Capture the cell that displays the provided text and extract its (X, Y) central coordinate. 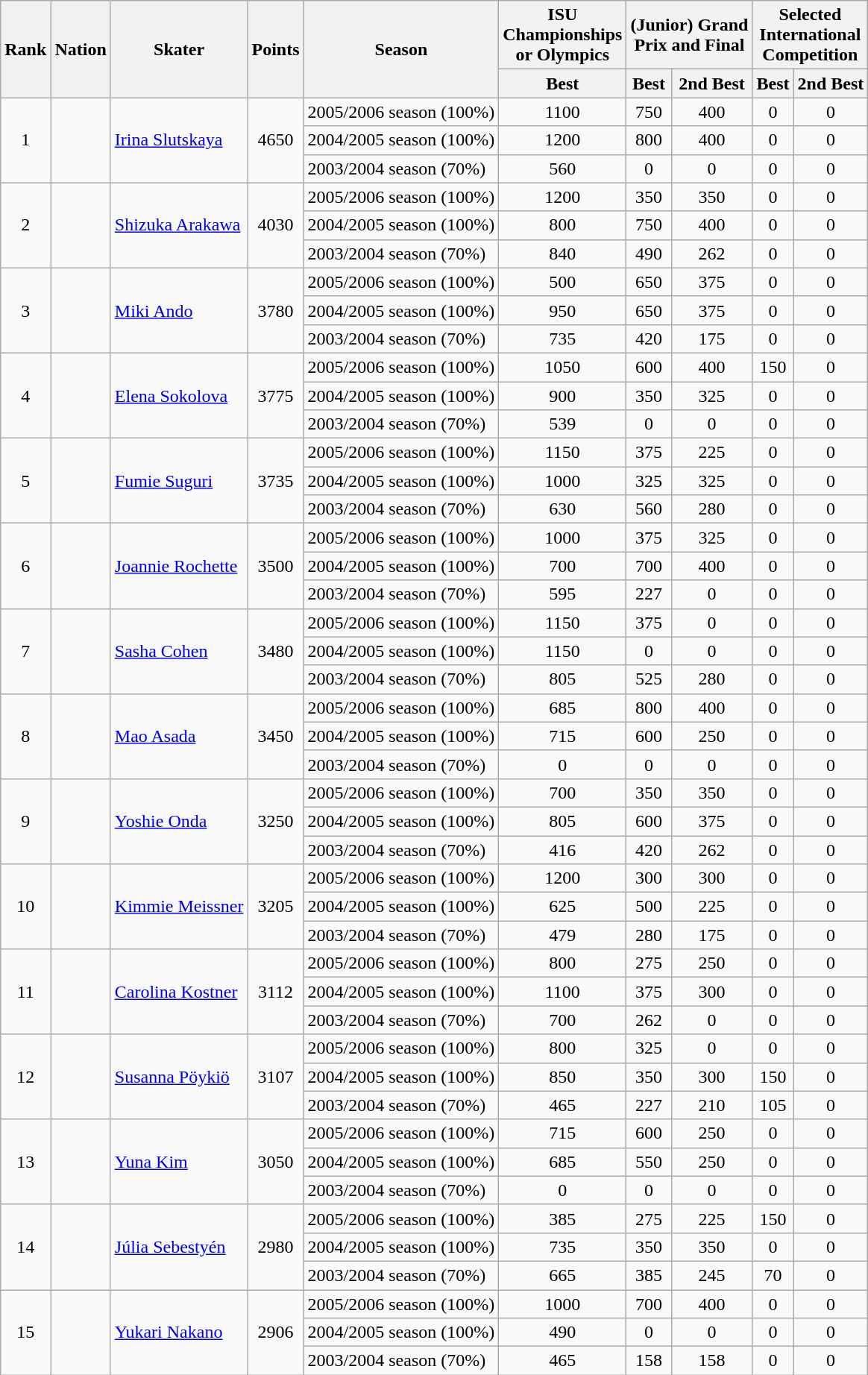
3735 (276, 481)
14 (25, 1247)
8 (25, 736)
840 (562, 254)
595 (562, 594)
3480 (276, 651)
15 (25, 1332)
479 (562, 935)
665 (562, 1275)
13 (25, 1162)
4650 (276, 140)
3107 (276, 1077)
70 (773, 1275)
4030 (276, 225)
Carolina Kostner (179, 992)
625 (562, 907)
3450 (276, 736)
3205 (276, 907)
630 (562, 509)
Rank (25, 49)
539 (562, 424)
3250 (276, 821)
Yuna Kim (179, 1162)
3775 (276, 395)
Sasha Cohen (179, 651)
Yukari Nakano (179, 1332)
Shizuka Arakawa (179, 225)
3050 (276, 1162)
12 (25, 1077)
245 (711, 1275)
Elena Sokolova (179, 395)
2980 (276, 1247)
550 (649, 1162)
950 (562, 310)
Miki Ando (179, 310)
(Junior) Grand Prix and Final (689, 35)
Yoshie Onda (179, 821)
210 (711, 1105)
Season (401, 49)
900 (562, 396)
Selected International Competition (810, 35)
Points (276, 49)
1 (25, 140)
Kimmie Meissner (179, 907)
4 (25, 395)
850 (562, 1077)
ISU Championships or Olympics (562, 35)
Nation (81, 49)
Susanna Pöykiö (179, 1077)
416 (562, 849)
Skater (179, 49)
3112 (276, 992)
3780 (276, 310)
6 (25, 566)
7 (25, 651)
2 (25, 225)
Fumie Suguri (179, 481)
Júlia Sebestyén (179, 1247)
5 (25, 481)
Irina Slutskaya (179, 140)
3500 (276, 566)
3 (25, 310)
1050 (562, 367)
9 (25, 821)
525 (649, 679)
10 (25, 907)
105 (773, 1105)
Mao Asada (179, 736)
Joannie Rochette (179, 566)
11 (25, 992)
2906 (276, 1332)
